Capture the cell that displays the provided text and extract its (x, y) central coordinate. 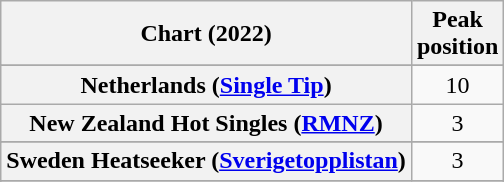
Chart (2022) (206, 34)
New Zealand Hot Singles (RMNZ) (206, 123)
Peakposition (457, 34)
Netherlands (Single Tip) (206, 85)
Sweden Heatseeker (Sverigetopplistan) (206, 161)
10 (457, 85)
